Capture the cell that displays the provided text and extract its [x, y] central coordinate. 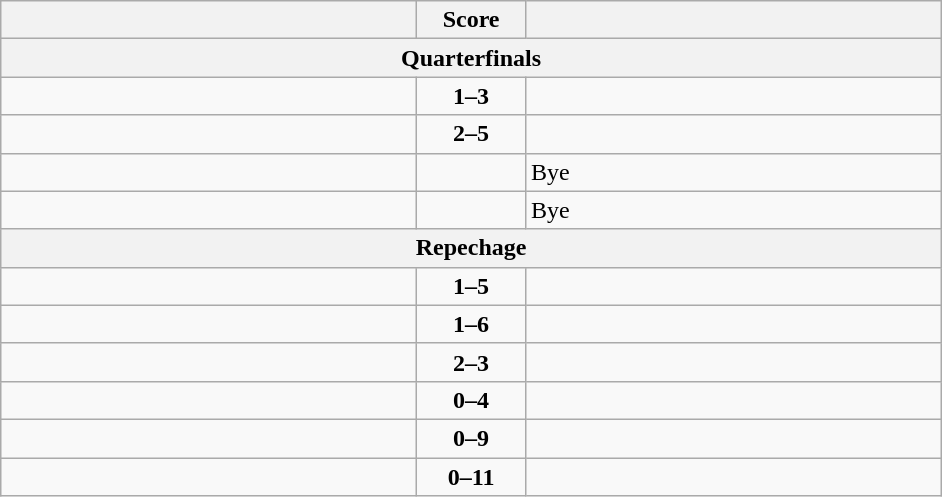
Repechage [472, 248]
2–3 [472, 362]
Quarterfinals [472, 58]
1–3 [472, 96]
0–4 [472, 400]
0–11 [472, 477]
Score [472, 20]
1–6 [472, 324]
1–5 [472, 286]
2–5 [472, 134]
0–9 [472, 438]
